Locate the cell with the specified text and output its [X, Y] center coordinate. 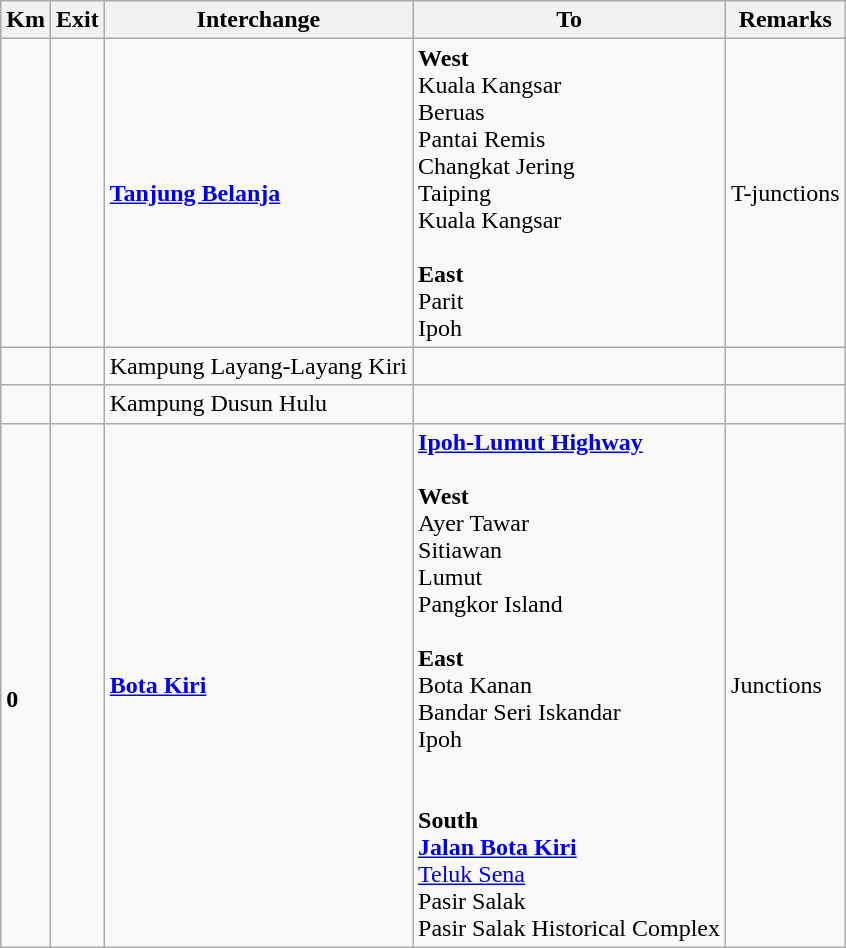
0 [26, 685]
Exit [77, 20]
Interchange [258, 20]
T-junctions [786, 193]
Bota Kiri [258, 685]
To [570, 20]
Remarks [786, 20]
Kampung Dusun Hulu [258, 404]
Km [26, 20]
West Kuala Kangsar Beruas Pantai Remis Changkat Jering Taiping Kuala KangsarEast Parit Ipoh [570, 193]
Kampung Layang-Layang Kiri [258, 366]
Junctions [786, 685]
Tanjung Belanja [258, 193]
